From the cell containing the given text, extract its center point as [x, y] coordinate. 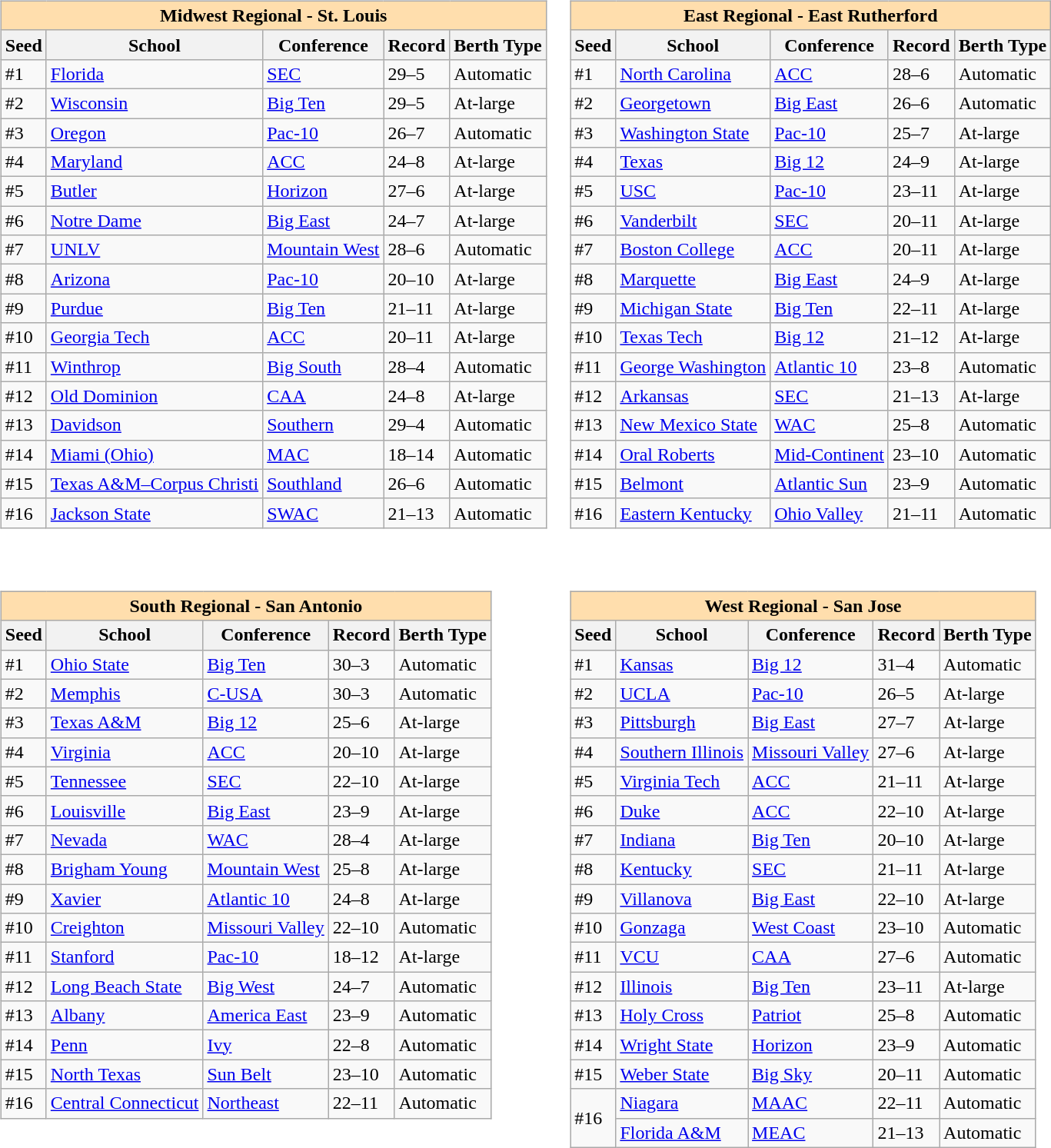
Indiana [682, 840]
MEAC [810, 1133]
27–7 [906, 723]
Georgetown [693, 103]
Oregon [154, 133]
West Regional - San Jose [803, 606]
Maryland [154, 162]
East Regional - East Rutherford [810, 15]
Memphis [125, 694]
Kentucky [682, 869]
Belmont [693, 484]
MAC [323, 454]
Texas Tech [693, 338]
Big West [266, 987]
Ohio Valley [830, 513]
UNLV [154, 250]
25–6 [361, 723]
Winthrop [154, 367]
Mid-Continent [830, 454]
Patriot [810, 1016]
Long Beach State [125, 987]
Xavier [125, 899]
18–14 [417, 454]
Southland [323, 484]
South Regional - San Antonio [246, 606]
Butler [154, 191]
Purdue [154, 308]
Jackson State [154, 513]
25–7 [921, 133]
North Texas [125, 1074]
Ohio State [125, 664]
Davidson [154, 425]
C-USA [266, 694]
America East [266, 1016]
West Coast [810, 928]
George Washington [693, 367]
29–4 [417, 425]
UCLA [682, 694]
Niagara [682, 1103]
Arizona [154, 279]
Florida A&M [682, 1133]
Ivy [266, 1045]
Central Connecticut [125, 1103]
Midwest Regional - St. Louis [274, 15]
Gonzaga [682, 928]
Oral Roberts [693, 454]
USC [693, 191]
Boston College [693, 250]
Tennessee [125, 781]
Arkansas [693, 396]
Big South [323, 367]
Atlantic Sun [830, 484]
Florida [154, 74]
Eastern Kentucky [693, 513]
Southern Illinois [682, 752]
Marquette [693, 279]
Penn [125, 1045]
Pittsburgh [682, 723]
Duke [682, 810]
Weber State [682, 1074]
26–5 [906, 694]
Big Sky [810, 1074]
MAAC [810, 1103]
Northeast [266, 1103]
Nevada [125, 840]
Miami (Ohio) [154, 454]
Southern [323, 425]
23–8 [921, 367]
Louisville [125, 810]
Vanderbilt [693, 221]
Georgia Tech [154, 338]
Virginia [125, 752]
Kansas [682, 664]
Notre Dame [154, 221]
Holy Cross [682, 1016]
VCU [682, 957]
21–12 [921, 338]
26–7 [417, 133]
SWAC [323, 513]
18–12 [361, 957]
Wright State [682, 1045]
Texas A&M–Corpus Christi [154, 484]
Texas [693, 162]
Stanford [125, 957]
Michigan State [693, 308]
Illinois [682, 987]
Albany [125, 1016]
Sun Belt [266, 1074]
Villanova [682, 899]
22–8 [361, 1045]
Wisconsin [154, 103]
Washington State [693, 133]
Texas A&M [125, 723]
Brigham Young [125, 869]
31–4 [906, 664]
Creighton [125, 928]
New Mexico State [693, 425]
North Carolina [693, 74]
Old Dominion [154, 396]
Virginia Tech [682, 781]
